Output the (X, Y) coordinate of the center of the cell containing the given text.  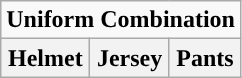
Uniform Combination (121, 20)
Jersey (130, 58)
Pants (204, 58)
Helmet (46, 58)
